Determine the [x, y] coordinate at the center of the cell enclosing the given text.  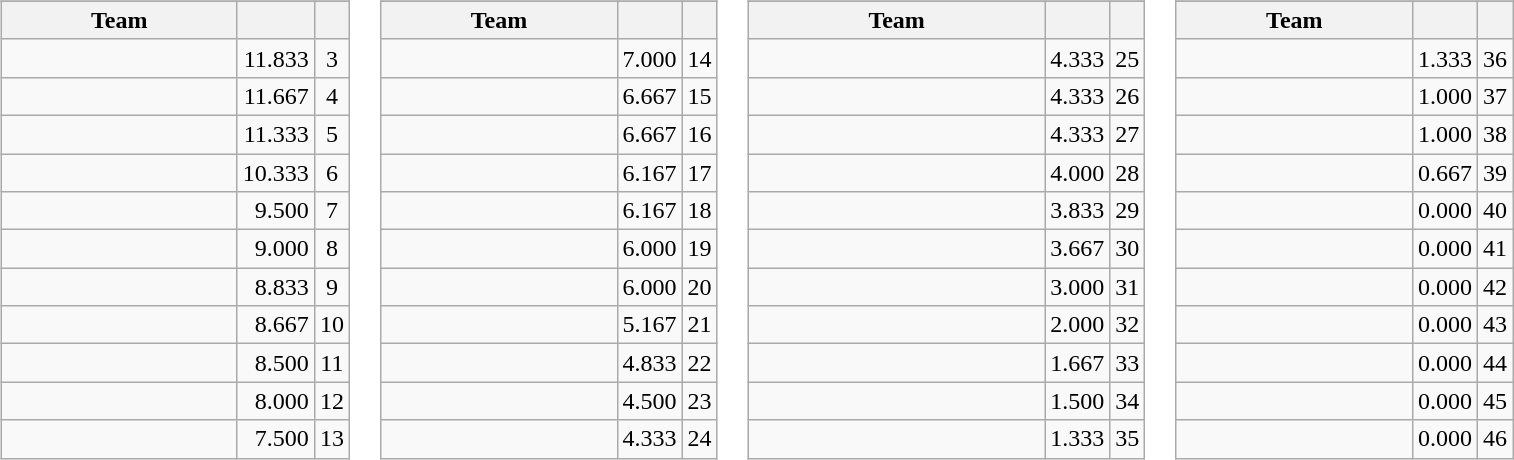
8.500 [276, 363]
11 [332, 363]
33 [1128, 363]
9 [332, 287]
8.833 [276, 287]
19 [700, 249]
35 [1128, 439]
11.333 [276, 134]
18 [700, 211]
45 [1494, 401]
17 [700, 173]
4 [332, 96]
31 [1128, 287]
26 [1128, 96]
4.833 [650, 363]
7 [332, 211]
4.500 [650, 401]
40 [1494, 211]
23 [700, 401]
0.667 [1444, 173]
3.667 [1078, 249]
3 [332, 58]
37 [1494, 96]
8 [332, 249]
11.667 [276, 96]
9.500 [276, 211]
27 [1128, 134]
44 [1494, 363]
9.000 [276, 249]
41 [1494, 249]
38 [1494, 134]
1.667 [1078, 363]
34 [1128, 401]
29 [1128, 211]
30 [1128, 249]
42 [1494, 287]
39 [1494, 173]
8.667 [276, 325]
43 [1494, 325]
14 [700, 58]
28 [1128, 173]
25 [1128, 58]
11.833 [276, 58]
36 [1494, 58]
12 [332, 401]
46 [1494, 439]
3.833 [1078, 211]
7.500 [276, 439]
20 [700, 287]
21 [700, 325]
5.167 [650, 325]
4.000 [1078, 173]
22 [700, 363]
2.000 [1078, 325]
24 [700, 439]
1.500 [1078, 401]
6 [332, 173]
8.000 [276, 401]
7.000 [650, 58]
3.000 [1078, 287]
16 [700, 134]
5 [332, 134]
32 [1128, 325]
10 [332, 325]
13 [332, 439]
15 [700, 96]
10.333 [276, 173]
